Return [x, y] of the center of cell containing provided text 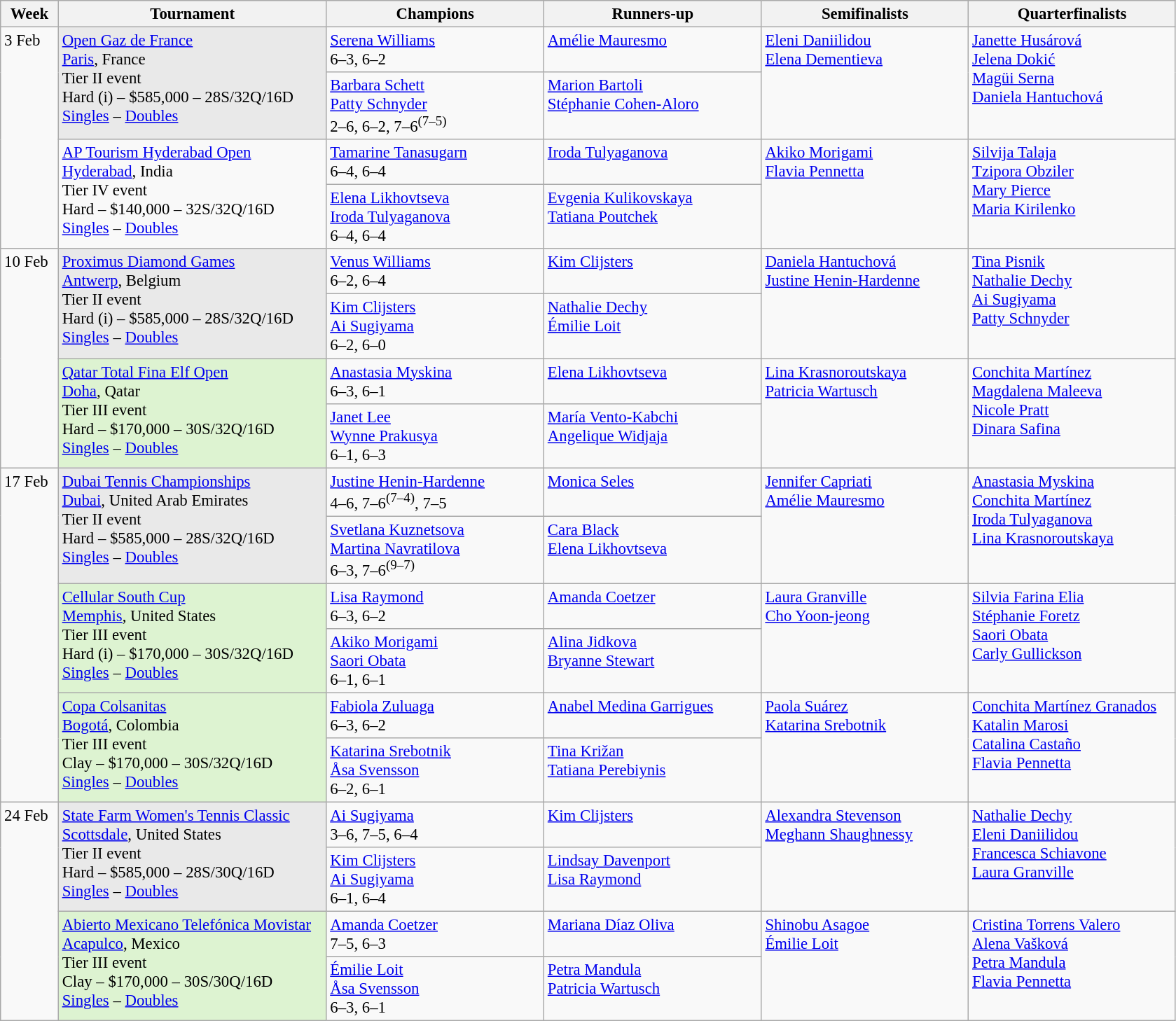
María Vento-Kabchi Angelique Widjaja [653, 436]
24 Feb [29, 912]
Lisa Raymond 6–3, 6–2 [436, 606]
Runners-up [653, 14]
Katarina Srebotnik Åsa Svensson6–2, 6–1 [436, 770]
Tina Križan Tatiana Perebiynis [653, 770]
Tamarine Tanasugarn 6–4, 6–4 [436, 162]
Alina Jidkova Bryanne Stewart [653, 661]
Semifinalists [865, 14]
Anastasia Myskina Conchita Martínez Iroda Tulyaganova Lina Krasnoroutskaya [1072, 525]
Svetlana Kuznetsova Martina Navratilova6–3, 7–6(9–7) [436, 550]
Elena Likhovtseva Iroda Tulyaganova6–4, 6–4 [436, 217]
AP Tourism Hyderabad Open Hyderabad, India Tier IV event Hard – $140,000 – 32S/32Q/16DSingles – Doubles [192, 194]
Barbara Schett Patty Schnyder2–6, 6–2, 7–6(7–5) [436, 106]
State Farm Women's Tennis Classic Scottsdale, United States Tier II event Hard – $585,000 – 28S/30Q/16DSingles – Doubles [192, 857]
Janet Lee Wynne Prakusya6–1, 6–3 [436, 436]
Lina Krasnoroutskaya Patricia Wartusch [865, 413]
Petra Mandula Patricia Wartusch [653, 989]
Nathalie Dechy Eleni Daniilidou Francesca Schiavone Laura Granville [1072, 857]
Amanda Coetzer 7–5, 6–3 [436, 934]
Janette Husárová Jelena Dokić Magüi Serna Daniela Hantuchová [1072, 84]
Akiko Morigami Flavia Pennetta [865, 194]
Nathalie Dechy Émilie Loit [653, 326]
Amanda Coetzer [653, 606]
Kim Clijsters Ai Sugiyama6–2, 6–0 [436, 326]
Amélie Mauresmo [653, 50]
17 Feb [29, 635]
Dubai Tennis Championships Dubai, United Arab Emirates Tier II event Hard – $585,000 – 28S/32Q/16DSingles – Doubles [192, 525]
10 Feb [29, 359]
Alexandra Stevenson Meghann Shaughnessy [865, 857]
3 Feb [29, 139]
Quarterfinalists [1072, 14]
Lindsay Davenport Lisa Raymond [653, 880]
Iroda Tulyaganova [653, 162]
Eleni Daniilidou Elena Dementieva [865, 84]
Cristina Torrens Valero Alena Vašková Petra Mandula Flavia Pennetta [1072, 966]
Ai Sugiyama 3–6, 7–5, 6–4 [436, 825]
Marion Bartoli Stéphanie Cohen-Aloro [653, 106]
Serena Williams 6–3, 6–2 [436, 50]
Venus Williams 6–2, 6–4 [436, 272]
Justine Henin-Hardenne 4–6, 7–6(7–4), 7–5 [436, 492]
Paola Suárez Katarina Srebotnik [865, 747]
Elena Likhovtseva [653, 381]
Copa Colsanitas Bogotá, Colombia Tier III event Clay – $170,000 – 30S/32Q/16DSingles – Doubles [192, 747]
Proximus Diamond Games Antwerp, Belgium Tier II event Hard (i) – $585,000 – 28S/32Q/16DSingles – Doubles [192, 304]
Émilie Loit Åsa Svensson6–3, 6–1 [436, 989]
Tournament [192, 14]
Kim Clijsters Ai Sugiyama6–1, 6–4 [436, 880]
Abierto Mexicano Telefónica Movistar Acapulco, Mexico Tier III event Clay – $170,000 – 30S/30Q/16DSingles – Doubles [192, 966]
Laura Granville Cho Yoon-jeong [865, 638]
Shinobu Asagoe Émilie Loit [865, 966]
Anastasia Myskina 6–3, 6–1 [436, 381]
Week [29, 14]
Anabel Medina Garrigues [653, 716]
Fabiola Zuluaga 6–3, 6–2 [436, 716]
Conchita Martínez Granados Katalin Marosi Catalina Castaño Flavia Pennetta [1072, 747]
Akiko Morigami Saori Obata6–1, 6–1 [436, 661]
Mariana Díaz Oliva [653, 934]
Daniela Hantuchová Justine Henin-Hardenne [865, 304]
Open Gaz de France Paris, France Tier II event Hard (i) – $585,000 – 28S/32Q/16DSingles – Doubles [192, 84]
Conchita Martínez Magdalena Maleeva Nicole Pratt Dinara Safina [1072, 413]
Tina Pisnik Nathalie Dechy Ai Sugiyama Patty Schnyder [1072, 304]
Silvia Farina Elia Stéphanie Foretz Saori Obata Carly Gullickson [1072, 638]
Jennifer Capriati Amélie Mauresmo [865, 525]
Evgenia Kulikovskaya Tatiana Poutchek [653, 217]
Silvija Talaja Tzipora Obziler Mary Pierce Maria Kirilenko [1072, 194]
Monica Seles [653, 492]
Champions [436, 14]
Cara Black Elena Likhovtseva [653, 550]
Qatar Total Fina Elf Open Doha, Qatar Tier III event Hard – $170,000 – 30S/32Q/16DSingles – Doubles [192, 413]
Cellular South Cup Memphis, United States Tier III event Hard (i) – $170,000 – 30S/32Q/16DSingles – Doubles [192, 638]
